Detect which cell encompasses the target text, then output its (X, Y) center coordinate. 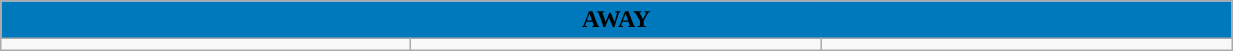
AWAY (616, 20)
